Return the [X, Y] coordinate for the center point of the cell that contains the specified text.  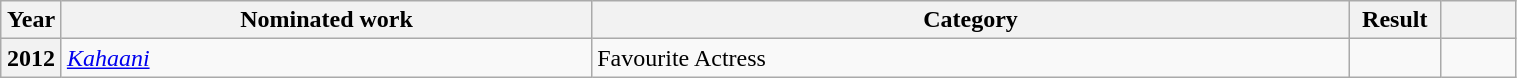
Favourite Actress [971, 58]
Year [32, 20]
Category [971, 20]
Result [1394, 20]
Kahaani [326, 58]
Nominated work [326, 20]
2012 [32, 58]
